For the text-containing cell, return its midpoint in [x, y] coordinate format. 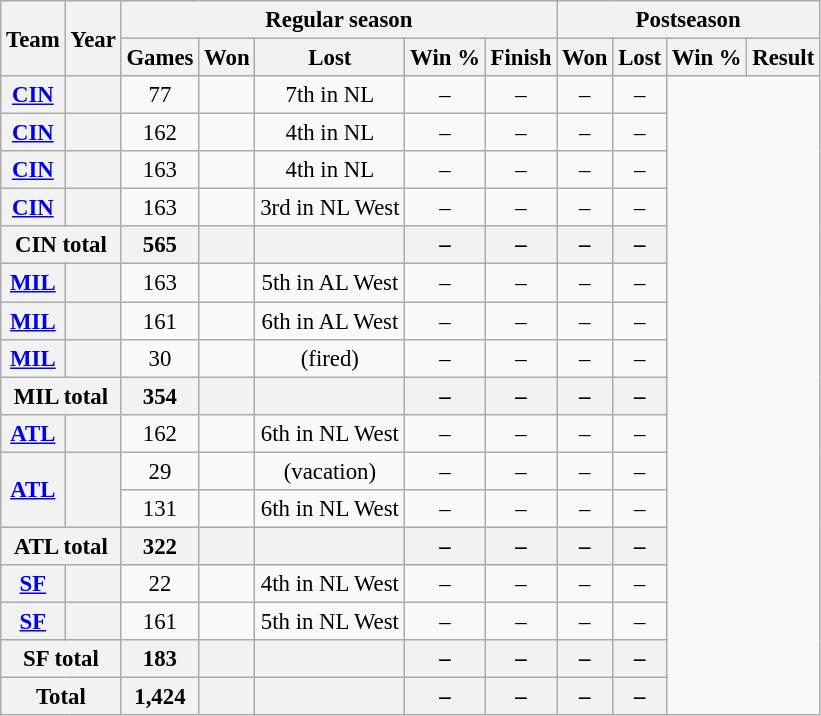
322 [160, 546]
183 [160, 659]
Total [61, 697]
3rd in NL West [330, 208]
ATL total [61, 546]
5th in AL West [330, 283]
Regular season [339, 20]
7th in NL [330, 95]
1,424 [160, 697]
5th in NL West [330, 621]
29 [160, 471]
22 [160, 584]
30 [160, 358]
Team [33, 38]
Postseason [688, 20]
(fired) [330, 358]
4th in NL West [330, 584]
77 [160, 95]
131 [160, 509]
Games [160, 58]
6th in AL West [330, 321]
MIL total [61, 396]
Result [784, 58]
565 [160, 245]
SF total [61, 659]
Finish [520, 58]
(vacation) [330, 471]
Year [93, 38]
354 [160, 396]
CIN total [61, 245]
